Pinpoint the cell where the given text exists, returning its [x, y] midpoint coordinate. 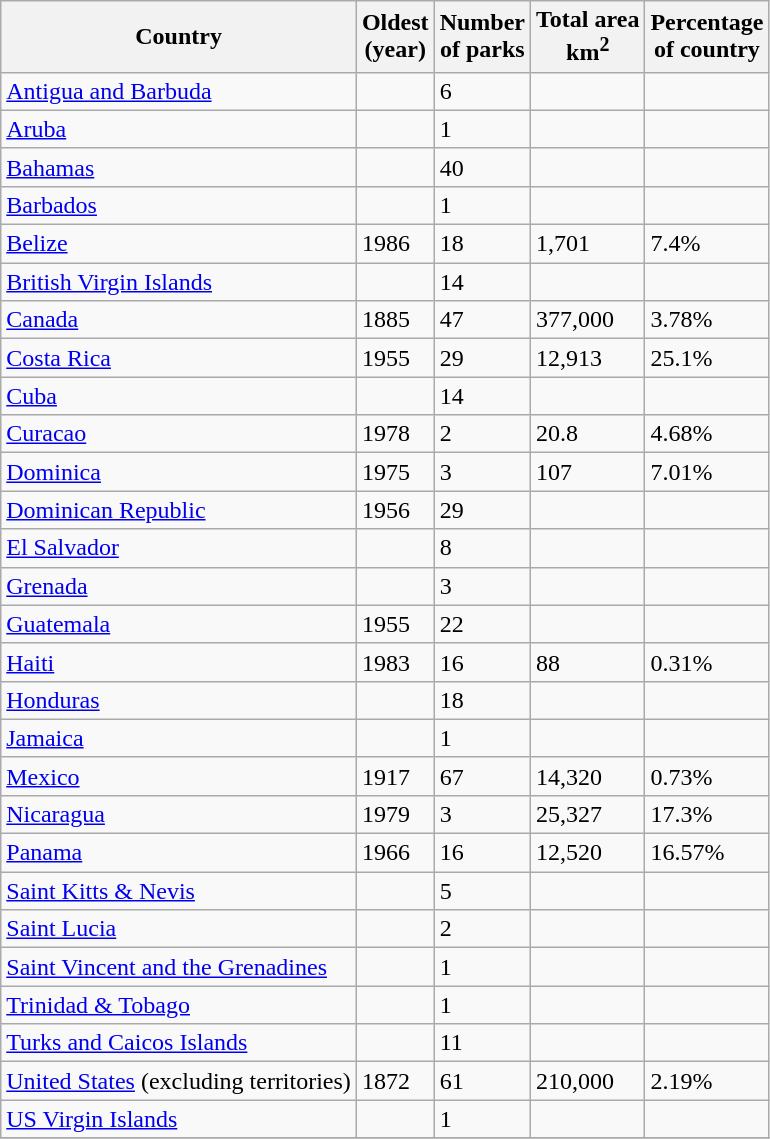
16.57% [707, 853]
12,520 [588, 853]
Bahamas [179, 167]
Panama [179, 853]
210,000 [588, 1081]
British Virgin Islands [179, 282]
0.73% [707, 776]
25.1% [707, 358]
12,913 [588, 358]
Turks and Caicos Islands [179, 1043]
Honduras [179, 700]
1885 [395, 320]
1978 [395, 434]
61 [482, 1081]
Canada [179, 320]
1975 [395, 472]
47 [482, 320]
20.8 [588, 434]
Jamaica [179, 738]
Dominica [179, 472]
Costa Rica [179, 358]
El Salvador [179, 548]
1956 [395, 510]
6 [482, 91]
Barbados [179, 205]
Belize [179, 244]
25,327 [588, 814]
Nicaragua [179, 814]
Saint Lucia [179, 929]
377,000 [588, 320]
Numberof parks [482, 37]
Haiti [179, 662]
Guatemala [179, 624]
Aruba [179, 129]
1983 [395, 662]
United States (excluding territories) [179, 1081]
2.19% [707, 1081]
14,320 [588, 776]
Mexico [179, 776]
US Virgin Islands [179, 1119]
Percentage of country [707, 37]
Trinidad & Tobago [179, 1005]
11 [482, 1043]
67 [482, 776]
7.4% [707, 244]
1986 [395, 244]
22 [482, 624]
3.78% [707, 320]
Antigua and Barbuda [179, 91]
1979 [395, 814]
40 [482, 167]
107 [588, 472]
88 [588, 662]
1966 [395, 853]
Grenada [179, 586]
Total area km2 [588, 37]
Country [179, 37]
17.3% [707, 814]
4.68% [707, 434]
0.31% [707, 662]
Saint Vincent and the Grenadines [179, 967]
1872 [395, 1081]
5 [482, 891]
7.01% [707, 472]
Cuba [179, 396]
Oldest(year) [395, 37]
Dominican Republic [179, 510]
Saint Kitts & Nevis [179, 891]
1,701 [588, 244]
1917 [395, 776]
8 [482, 548]
Curacao [179, 434]
